Search for the cell housing the specified text and yield its (X, Y) center coordinate. 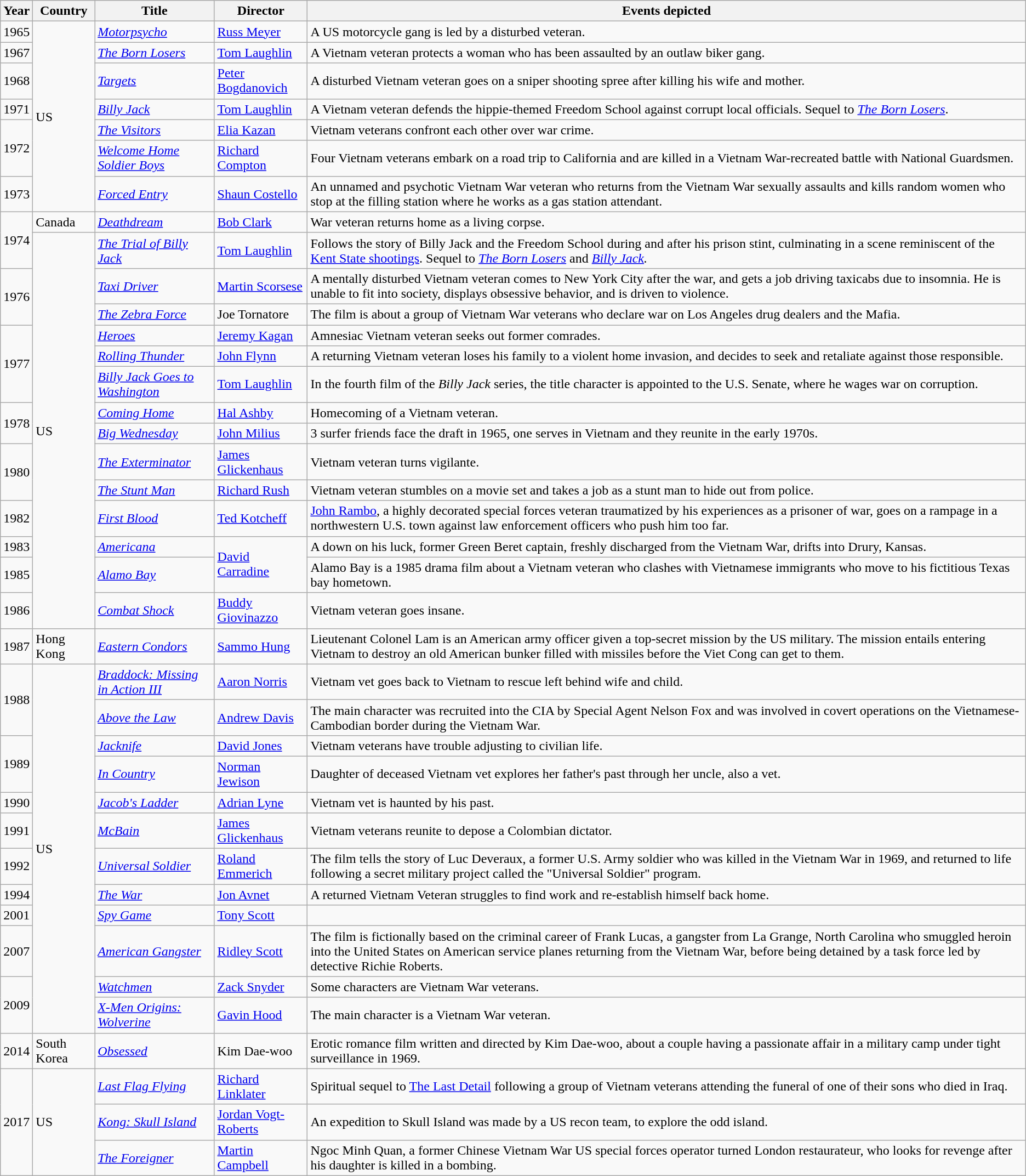
David Jones (261, 746)
A returning Vietnam veteran loses his family to a violent home invasion, and decides to seek and retaliate against those responsible. (666, 356)
The War (155, 895)
In the fourth film of the Billy Jack series, the title character is appointed to the U.S. Senate, where he wages war on corruption. (666, 385)
1971 (16, 109)
In Country (155, 774)
Eastern Condors (155, 646)
Buddy Giovinazzo (261, 611)
1989 (16, 763)
American Gangster (155, 951)
Vietnam veteran goes insane. (666, 611)
David Carradine (261, 565)
Tony Scott (261, 916)
Shaun Costello (261, 194)
Alamo Bay (155, 575)
Jordan Vogt-Roberts (261, 1122)
Watchmen (155, 987)
Billy Jack Goes to Washington (155, 385)
The Trial of Billy Jack (155, 250)
Taxi Driver (155, 286)
The Stunt Man (155, 490)
Combat Shock (155, 611)
1987 (16, 646)
Richard Linklater (261, 1087)
The Exterminator (155, 462)
1985 (16, 575)
Universal Soldier (155, 866)
1978 (16, 423)
Richard Rush (261, 490)
Jacknife (155, 746)
Spy Game (155, 916)
Coming Home (155, 413)
Amnesiac Vietnam veteran seeks out former comrades. (666, 335)
A Vietnam veteran protects a woman who has been assaulted by an outlaw biker gang. (666, 53)
Daughter of deceased Vietnam vet explores her father's past through her uncle, also a vet. (666, 774)
Martin Scorsese (261, 286)
Title (155, 11)
A returned Vietnam Veteran struggles to find work and re-establish himself back home. (666, 895)
Ridley Scott (261, 951)
Norman Jewison (261, 774)
Spiritual sequel to The Last Detail following a group of Vietnam veterans attending the funeral of one of their sons who died in Iraq. (666, 1087)
The Born Losers (155, 53)
1968 (16, 81)
A down on his luck, former Green Beret captain, freshly discharged from the Vietnam War, drifts into Drury, Kansas. (666, 547)
Forced Entry (155, 194)
Kim Dae-woo (261, 1050)
A US motorcycle gang is led by a disturbed veteran. (666, 32)
Last Flag Flying (155, 1087)
Russ Meyer (261, 32)
1990 (16, 802)
John Flynn (261, 356)
Jacob's Ladder (155, 802)
War veteran returns home as a living corpse. (666, 222)
Country (64, 11)
Heroes (155, 335)
Welcome Home Soldier Boys (155, 158)
Jon Avnet (261, 895)
1992 (16, 866)
South Korea (64, 1050)
1976 (16, 296)
Martin Campbell (261, 1158)
1980 (16, 473)
2017 (16, 1122)
Bob Clark (261, 222)
Director (261, 11)
Vietnam veterans reunite to depose a Colombian dictator. (666, 831)
The Zebra Force (155, 314)
1994 (16, 895)
The Visitors (155, 130)
Year (16, 11)
Motorpsycho (155, 32)
Kong: Skull Island (155, 1122)
John Milius (261, 434)
Deathdream (155, 222)
1988 (16, 700)
2009 (16, 1004)
1986 (16, 611)
Peter Bogdanovich (261, 81)
Obsessed (155, 1050)
1965 (16, 32)
The Foreigner (155, 1158)
Rolling Thunder (155, 356)
2001 (16, 916)
Vietnam vet goes back to Vietnam to rescue left behind wife and child. (666, 682)
Big Wednesday (155, 434)
A Vietnam veteran defends the hippie-themed Freedom School against corrupt local officials. Sequel to The Born Losers. (666, 109)
The main character is a Vietnam War veteran. (666, 1015)
X-Men Origins: Wolverine (155, 1015)
Alamo Bay is a 1985 drama film about a Vietnam veteran who clashes with Vietnamese immigrants who move to his fictitious Texas bay hometown. (666, 575)
Braddock: Missing in Action III (155, 682)
Aaron Norris (261, 682)
1991 (16, 831)
Jeremy Kagan (261, 335)
Adrian Lyne (261, 802)
Richard Compton (261, 158)
1982 (16, 519)
Canada (64, 222)
1977 (16, 363)
2007 (16, 951)
An expedition to Skull Island was made by a US recon team, to explore the odd island. (666, 1122)
Ted Kotcheff (261, 519)
Four Vietnam veterans embark on a road trip to California and are killed in a Vietnam War-recreated battle with National Guardsmen. (666, 158)
Andrew Davis (261, 717)
Homecoming of a Vietnam veteran. (666, 413)
2014 (16, 1050)
Roland Emmerich (261, 866)
McBain (155, 831)
First Blood (155, 519)
Vietnam veteran stumbles on a movie set and takes a job as a stunt man to hide out from police. (666, 490)
1972 (16, 148)
Hong Kong (64, 646)
Vietnam veterans have trouble adjusting to civilian life. (666, 746)
Joe Tornatore (261, 314)
1967 (16, 53)
Sammo Hung (261, 646)
Vietnam vet is haunted by his past. (666, 802)
Some characters are Vietnam War veterans. (666, 987)
Targets (155, 81)
A disturbed Vietnam veteran goes on a sniper shooting spree after killing his wife and mother. (666, 81)
3 surfer friends face the draft in 1965, one serves in Vietnam and they reunite in the early 1970s. (666, 434)
Elia Kazan (261, 130)
1973 (16, 194)
Americana (155, 547)
Billy Jack (155, 109)
1983 (16, 547)
Hal Ashby (261, 413)
The film is about a group of Vietnam War veterans who declare war on Los Angeles drug dealers and the Mafia. (666, 314)
Vietnam veteran turns vigilante. (666, 462)
Events depicted (666, 11)
Zack Snyder (261, 987)
Vietnam veterans confront each other over war crime. (666, 130)
1974 (16, 240)
Gavin Hood (261, 1015)
Above the Law (155, 717)
